Provide the (X, Y) coordinate of the cell's center where the given text is located.  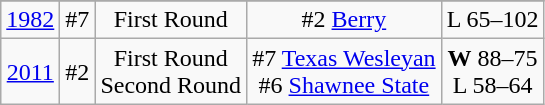
First Round (171, 20)
#7 (78, 20)
#7 Texas Wesleyan#6 Shawnee State (344, 72)
1982 (30, 20)
#2 (78, 72)
L 65–102 (492, 20)
W 88–75L 58–64 (492, 72)
2011 (30, 72)
First RoundSecond Round (171, 72)
#2 Berry (344, 20)
